Locate the cell with the specified text and output its [X, Y] center coordinate. 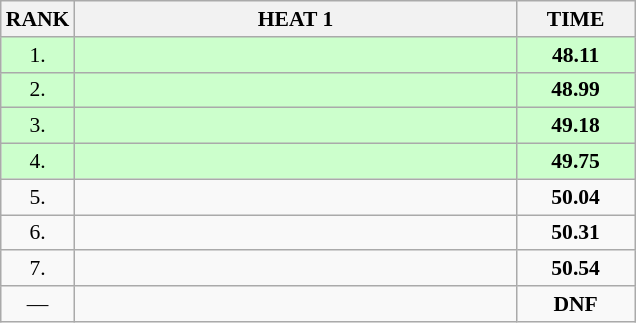
49.75 [576, 162]
— [38, 304]
48.11 [576, 55]
TIME [576, 19]
DNF [576, 304]
49.18 [576, 126]
1. [38, 55]
5. [38, 197]
6. [38, 233]
2. [38, 90]
4. [38, 162]
50.54 [576, 269]
HEAT 1 [295, 19]
3. [38, 126]
7. [38, 269]
50.31 [576, 233]
48.99 [576, 90]
RANK [38, 19]
50.04 [576, 197]
